Determine the [X, Y] coordinate at the center of the cell enclosing the given text.  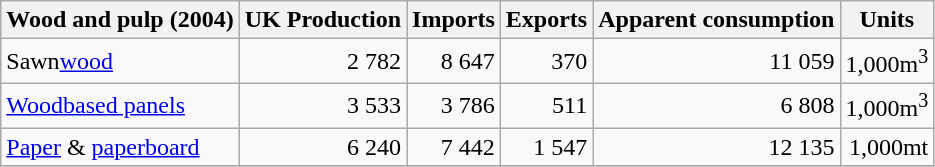
1 547 [546, 147]
1,000mt [887, 147]
Sawnwood [120, 62]
6 240 [322, 147]
3 533 [322, 106]
UK Production [322, 20]
Exports [546, 20]
3 786 [454, 106]
370 [546, 62]
8 647 [454, 62]
Paper & paperboard [120, 147]
Units [887, 20]
Wood and pulp (2004) [120, 20]
Imports [454, 20]
7 442 [454, 147]
Woodbased panels [120, 106]
Apparent consumption [716, 20]
11 059 [716, 62]
511 [546, 106]
2 782 [322, 62]
6 808 [716, 106]
12 135 [716, 147]
